Output the (x, y) coordinate of the center of the cell containing the given text.  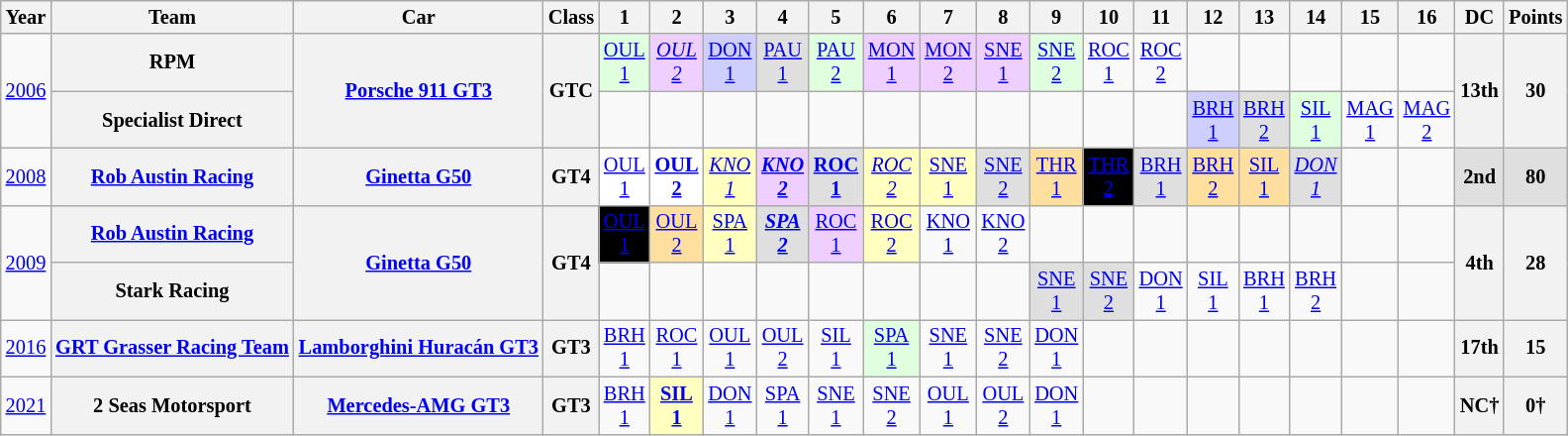
10 (1109, 17)
13 (1264, 17)
1 (625, 17)
THR1 (1056, 176)
17th (1479, 348)
13th (1479, 91)
Car (419, 17)
NC† (1479, 405)
2009 (26, 262)
DC (1479, 17)
PAU1 (782, 62)
2006 (26, 91)
MAG2 (1427, 120)
6 (891, 17)
7 (948, 17)
11 (1161, 17)
28 (1535, 262)
2 (677, 17)
14 (1317, 17)
Points (1535, 17)
2021 (26, 405)
4th (1479, 262)
Stark Racing (172, 291)
Specialist Direct (172, 120)
GTC (571, 91)
MON2 (948, 62)
0† (1535, 405)
2008 (26, 176)
Class (571, 17)
4 (782, 17)
5 (835, 17)
RPM (172, 62)
2 Seas Motorsport (172, 405)
3 (730, 17)
Porsche 911 GT3 (419, 91)
12 (1214, 17)
Team (172, 17)
2nd (1479, 176)
9 (1056, 17)
MON1 (891, 62)
SPA2 (782, 234)
GRT Grasser Racing Team (172, 348)
Mercedes-AMG GT3 (419, 405)
16 (1427, 17)
8 (1003, 17)
2016 (26, 348)
80 (1535, 176)
PAU2 (835, 62)
Lamborghini Huracán GT3 (419, 348)
Year (26, 17)
THR2 (1109, 176)
MAG1 (1370, 120)
30 (1535, 91)
